Detect which cell encompasses the target text, then output its (x, y) center coordinate. 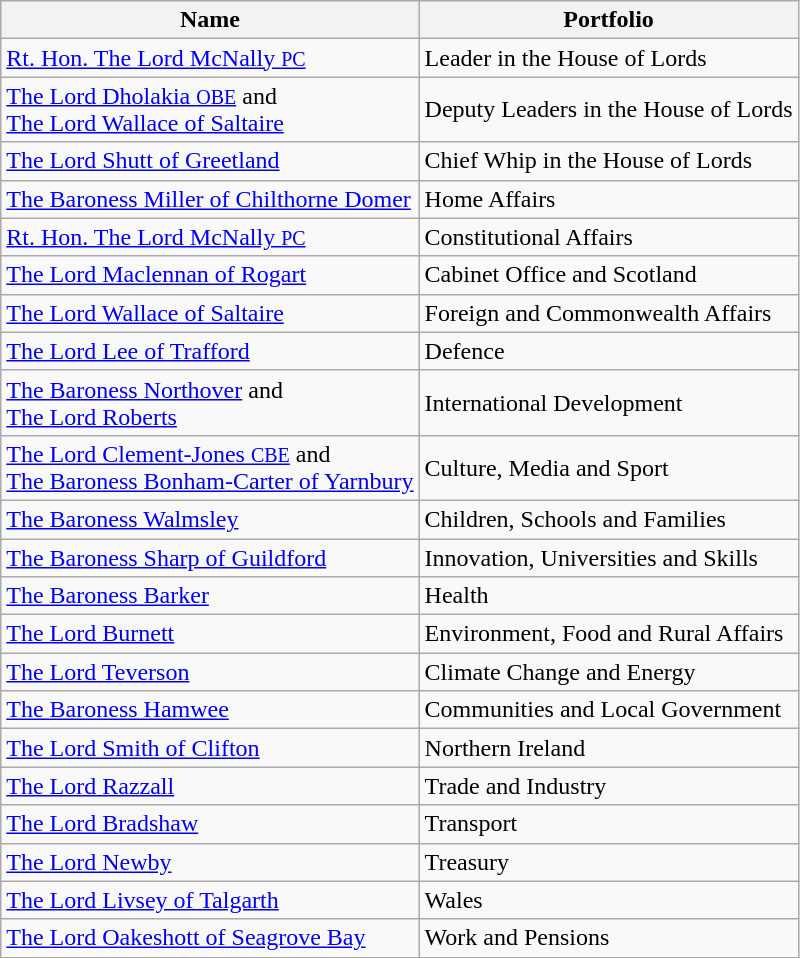
The Lord Oakeshott of Seagrove Bay (210, 938)
The Lord Maclennan of Rogart (210, 275)
The Lord Dholakia OBE andThe Lord Wallace of Saltaire (210, 110)
The Baroness Northover andThe Lord Roberts (210, 402)
The Lord Smith of Clifton (210, 748)
International Development (608, 402)
Children, Schools and Families (608, 519)
The Baroness Barker (210, 596)
The Baroness Hamwee (210, 710)
Defence (608, 351)
Environment, Food and Rural Affairs (608, 634)
The Lord Livsey of Talgarth (210, 900)
The Lord Shutt of Greetland (210, 161)
Foreign and Commonwealth Affairs (608, 313)
Constitutional Affairs (608, 237)
The Baroness Walmsley (210, 519)
Name (210, 20)
Health (608, 596)
Northern Ireland (608, 748)
Leader in the House of Lords (608, 58)
Portfolio (608, 20)
Treasury (608, 862)
Transport (608, 824)
The Lord Burnett (210, 634)
The Baroness Sharp of Guildford (210, 557)
The Lord Lee of Trafford (210, 351)
Trade and Industry (608, 786)
Cabinet Office and Scotland (608, 275)
Deputy Leaders in the House of Lords (608, 110)
The Lord Bradshaw (210, 824)
Climate Change and Energy (608, 672)
The Lord Clement-Jones CBE andThe Baroness Bonham-Carter of Yarnbury (210, 468)
The Lord Razzall (210, 786)
The Baroness Miller of Chilthorne Domer (210, 199)
Innovation, Universities and Skills (608, 557)
Culture, Media and Sport (608, 468)
Communities and Local Government (608, 710)
Work and Pensions (608, 938)
Home Affairs (608, 199)
The Lord Teverson (210, 672)
The Lord Newby (210, 862)
Chief Whip in the House of Lords (608, 161)
Wales (608, 900)
The Lord Wallace of Saltaire (210, 313)
